Provide the (X, Y) coordinate of the cell's center where the given text is located.  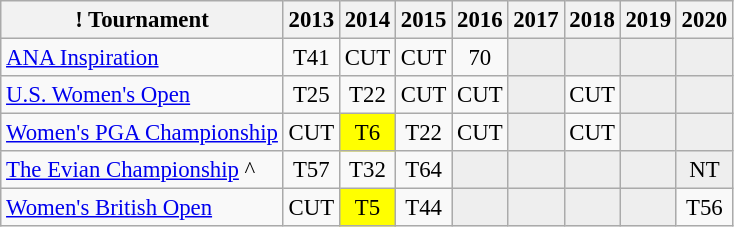
T5 (367, 208)
Women's PGA Championship (142, 133)
2020 (704, 20)
T56 (704, 208)
70 (480, 58)
T64 (424, 170)
! Tournament (142, 20)
2015 (424, 20)
2016 (480, 20)
T6 (367, 133)
The Evian Championship ^ (142, 170)
2013 (311, 20)
T25 (311, 95)
2019 (648, 20)
T32 (367, 170)
2014 (367, 20)
NT (704, 170)
2018 (592, 20)
ANA Inspiration (142, 58)
Women's British Open (142, 208)
U.S. Women's Open (142, 95)
T44 (424, 208)
2017 (536, 20)
T41 (311, 58)
T57 (311, 170)
